Output the (x, y) coordinate of the center of the cell containing the given text.  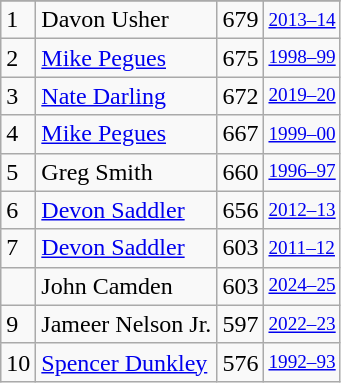
672 (240, 96)
Nate Darling (126, 96)
667 (240, 134)
1998–99 (302, 58)
Greg Smith (126, 172)
3 (18, 96)
597 (240, 324)
2013–14 (302, 20)
John Camden (126, 286)
675 (240, 58)
7 (18, 248)
2019–20 (302, 96)
1996–97 (302, 172)
2 (18, 58)
656 (240, 210)
10 (18, 362)
660 (240, 172)
4 (18, 134)
679 (240, 20)
2011–12 (302, 248)
576 (240, 362)
6 (18, 210)
9 (18, 324)
1999–00 (302, 134)
Spencer Dunkley (126, 362)
2012–13 (302, 210)
2024–25 (302, 286)
2022–23 (302, 324)
Davon Usher (126, 20)
5 (18, 172)
1992–93 (302, 362)
1 (18, 20)
Jameer Nelson Jr. (126, 324)
